Locate the cell with the specified text and output its [X, Y] center coordinate. 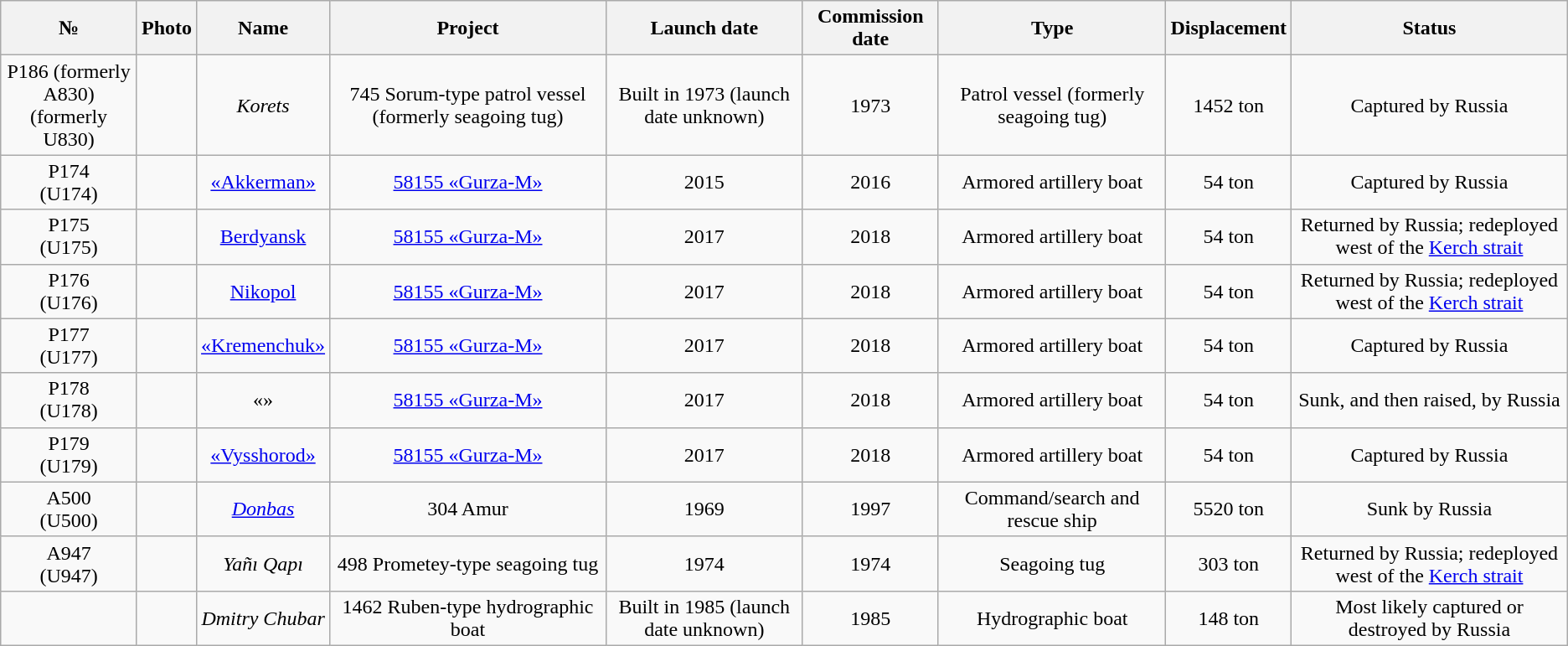
Project [468, 28]
148 ton [1229, 618]
Sunk by Russia [1430, 509]
5520 ton [1229, 509]
1969 [704, 509]
P174(U174) [69, 183]
304 Amur [468, 509]
Seagoing tug [1052, 563]
Yañı Qapı [263, 563]
Status [1430, 28]
P175(U175) [69, 236]
P178(U178) [69, 401]
Photo [166, 28]
Name [263, 28]
Korets [263, 106]
А500(U500) [69, 509]
Dmitry Chubar [263, 618]
Patrol vessel (formerly seagoing tug) [1052, 106]
303 ton [1229, 563]
Sunk, and then raised, by Russia [1430, 401]
№ [69, 28]
Type [1052, 28]
1462 Ruben-type hydrographic boat [468, 618]
Command/search and rescue ship [1052, 509]
A947(U947) [69, 563]
«Kremenchuk» [263, 345]
«Vysshorod» [263, 454]
Launch date [704, 28]
P177(U177) [69, 345]
1985 [870, 618]
1973 [870, 106]
2016 [870, 183]
498 Prometey-type seagoing tug [468, 563]
Commission date [870, 28]
Built in 1973 (launch date unknown) [704, 106]
Berdyansk [263, 236]
P186 (formerly A830)(formerly U830) [69, 106]
1452 ton [1229, 106]
745 Sorum-type patrol vessel (formerly seagoing tug) [468, 106]
Built in 1985 (launch date unknown) [704, 618]
«Akkerman» [263, 183]
2015 [704, 183]
P176(U176) [69, 292]
«» [263, 401]
Nikopol [263, 292]
Displacement [1229, 28]
Donbas [263, 509]
P179(U179) [69, 454]
1997 [870, 509]
Hydrographic boat [1052, 618]
Most likely captured or destroyed by Russia [1430, 618]
